Provide the [x, y] coordinate of the cell's center where the given text is located.  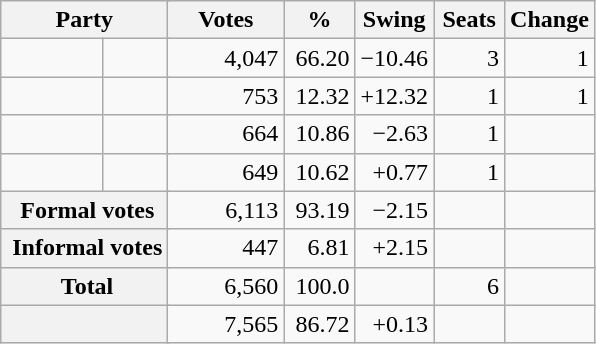
649 [226, 172]
4,047 [226, 58]
93.19 [320, 210]
Total [84, 286]
Swing [394, 20]
66.20 [320, 58]
+0.77 [394, 172]
% [320, 20]
6 [470, 286]
753 [226, 96]
10.86 [320, 134]
3 [470, 58]
+2.15 [394, 248]
+12.32 [394, 96]
Seats [470, 20]
447 [226, 248]
6.81 [320, 248]
6,560 [226, 286]
10.62 [320, 172]
664 [226, 134]
6,113 [226, 210]
12.32 [320, 96]
+0.13 [394, 324]
Informal votes [84, 248]
−2.15 [394, 210]
−2.63 [394, 134]
Party [84, 20]
Change [550, 20]
100.0 [320, 286]
Formal votes [84, 210]
−10.46 [394, 58]
Votes [226, 20]
86.72 [320, 324]
7,565 [226, 324]
